Provide the [X, Y] coordinate of the cell's center where the given text is located.  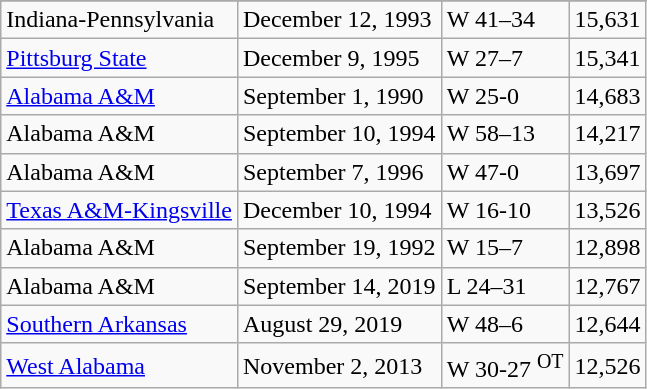
15,631 [608, 20]
December 10, 1994 [339, 210]
W 27–7 [505, 58]
12,898 [608, 248]
12,644 [608, 324]
December 12, 1993 [339, 20]
W 25-0 [505, 96]
15,341 [608, 58]
W 30-27 OT [505, 366]
November 2, 2013 [339, 366]
W 48–6 [505, 324]
West Alabama [120, 366]
September 7, 1996 [339, 172]
Pittsburg State [120, 58]
September 1, 1990 [339, 96]
12,767 [608, 286]
14,217 [608, 134]
W 15–7 [505, 248]
13,526 [608, 210]
December 9, 1995 [339, 58]
W 16-10 [505, 210]
W 47-0 [505, 172]
W 41–34 [505, 20]
W 58–13 [505, 134]
September 10, 1994 [339, 134]
14,683 [608, 96]
Southern Arkansas [120, 324]
Texas A&M-Kingsville [120, 210]
13,697 [608, 172]
August 29, 2019 [339, 324]
Indiana-Pennsylvania [120, 20]
L 24–31 [505, 286]
12,526 [608, 366]
September 14, 2019 [339, 286]
September 19, 1992 [339, 248]
